Determine the [X, Y] coordinate at the center of the cell enclosing the given text.  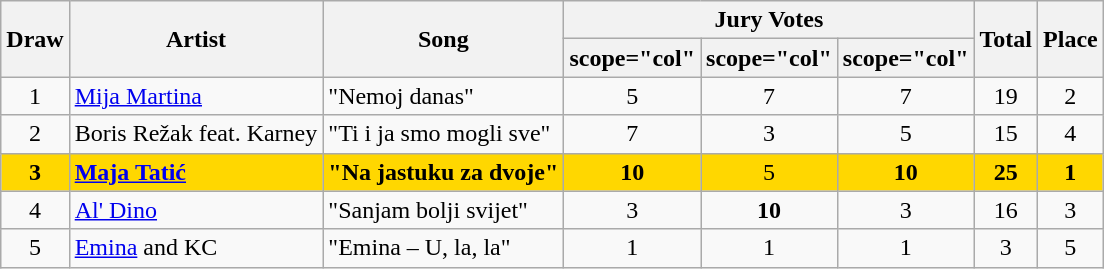
Song [444, 39]
Emina and KC [196, 248]
Place [1071, 39]
25 [1006, 172]
"Ti i ja smo mogli sve" [444, 134]
"Nemoj danas" [444, 96]
Total [1006, 39]
"Sanjam bolji svijet" [444, 210]
"Na jastuku za dvoje" [444, 172]
Draw [35, 39]
15 [1006, 134]
16 [1006, 210]
Jury Votes [769, 20]
"Emina – U, la, la" [444, 248]
Boris Režak feat. Karney [196, 134]
Mija Martina [196, 96]
19 [1006, 96]
Artist [196, 39]
Al' Dino [196, 210]
Maja Tatić [196, 172]
